Determine the [X, Y] coordinate at the center of the cell enclosing the given text.  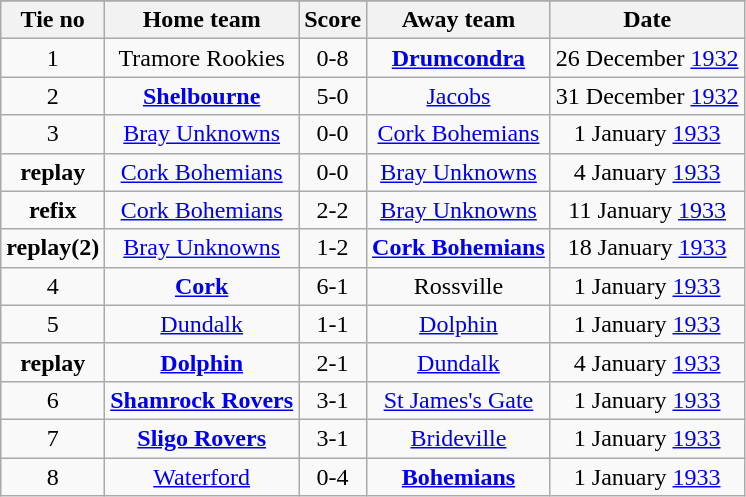
Tramore Rookies [202, 58]
Sligo Rovers [202, 438]
26 December 1932 [647, 58]
Jacobs [459, 96]
0-8 [333, 58]
St James's Gate [459, 400]
Cork [202, 286]
Away team [459, 20]
Date [647, 20]
7 [53, 438]
6-1 [333, 286]
Brideville [459, 438]
Home team [202, 20]
0-4 [333, 477]
1-2 [333, 248]
4 [53, 286]
Rossville [459, 286]
18 January 1933 [647, 248]
1 [53, 58]
Bohemians [459, 477]
replay(2) [53, 248]
31 December 1932 [647, 96]
Score [333, 20]
5-0 [333, 96]
Shamrock Rovers [202, 400]
Drumcondra [459, 58]
2-2 [333, 210]
2-1 [333, 362]
6 [53, 400]
11 January 1933 [647, 210]
8 [53, 477]
refix [53, 210]
Waterford [202, 477]
Shelbourne [202, 96]
3 [53, 134]
Tie no [53, 20]
2 [53, 96]
1-1 [333, 324]
5 [53, 324]
